Capture the cell that displays the provided text and extract its [X, Y] central coordinate. 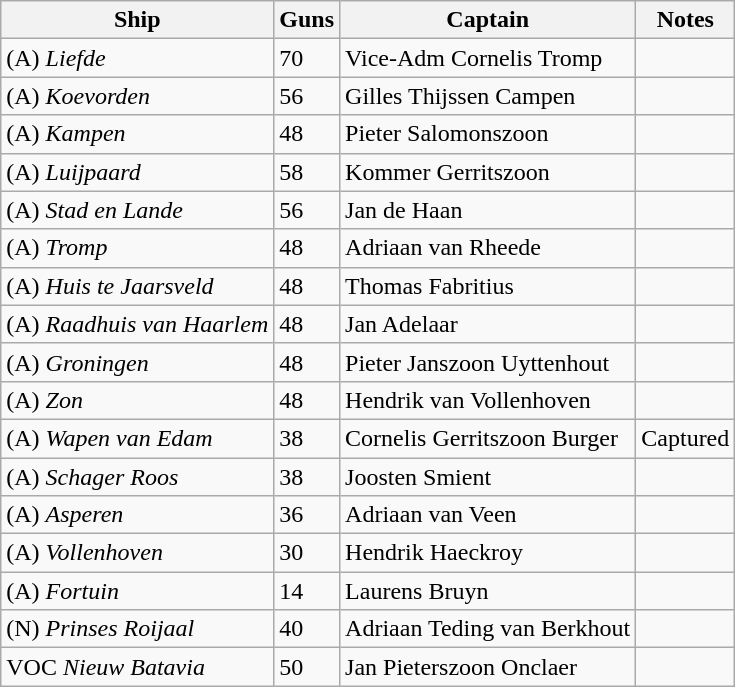
Adriaan van Rheede [488, 248]
Laurens Bruyn [488, 591]
Captured [686, 438]
Hendrik Haeckroy [488, 553]
(A) Luijpaard [138, 172]
(A) Schager Roos [138, 477]
Adriaan Teding van Berkhout [488, 629]
Cornelis Gerritszoon Burger [488, 438]
Jan Pieterszoon Onclaer [488, 667]
36 [307, 515]
30 [307, 553]
Pieter Salomonszoon [488, 134]
(A) Vollenhoven [138, 553]
40 [307, 629]
Ship [138, 20]
(A) Kampen [138, 134]
70 [307, 58]
(A) Raadhuis van Haarlem [138, 324]
Guns [307, 20]
14 [307, 591]
(A) Huis te Jaarsveld [138, 286]
Captain [488, 20]
(N) Prinses Roijaal [138, 629]
VOC Nieuw Batavia [138, 667]
(A) Wapen van Edam [138, 438]
Pieter Janszoon Uyttenhout [488, 362]
(A) Tromp [138, 248]
Jan de Haan [488, 210]
Vice-Adm Cornelis Tromp [488, 58]
Jan Adelaar [488, 324]
(A) Zon [138, 400]
(A) Koevorden [138, 96]
50 [307, 667]
Thomas Fabritius [488, 286]
(A) Stad en Lande [138, 210]
Adriaan van Veen [488, 515]
Joosten Smient [488, 477]
Hendrik van Vollenhoven [488, 400]
(A) Groningen [138, 362]
58 [307, 172]
Kommer Gerritszoon [488, 172]
Notes [686, 20]
(A) Asperen [138, 515]
Gilles Thijssen Campen [488, 96]
(A) Liefde [138, 58]
(A) Fortuin [138, 591]
